Return the (X, Y) coordinate for the center point of the cell that contains the specified text.  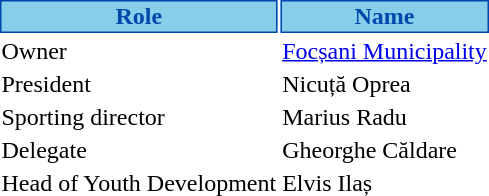
Sporting director (139, 117)
Name (385, 16)
Gheorghe Căldare (385, 150)
Nicuță Oprea (385, 84)
President (139, 84)
Owner (139, 51)
Role (139, 16)
Focșani Municipality (385, 51)
Delegate (139, 150)
Marius Radu (385, 117)
